Identify which cell holds the provided text, then report its [X, Y] central coordinate. 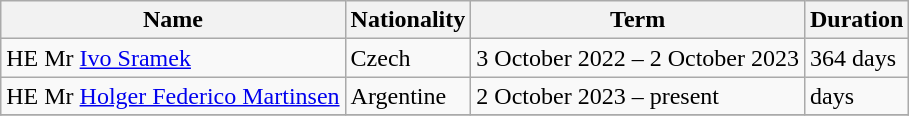
2 October 2023 – present [638, 96]
Name [173, 20]
Term [638, 20]
Nationality [408, 20]
3 October 2022 – 2 October 2023 [638, 58]
Duration [856, 20]
Czech [408, 58]
days [856, 96]
HE Mr Holger Federico Martinsen [173, 96]
364 days [856, 58]
Argentine [408, 96]
HE Mr Ivo Sramek [173, 58]
